Locate the cell with the specified text and output its (x, y) center coordinate. 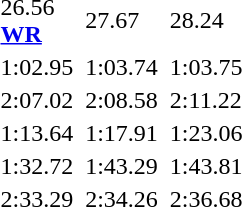
2:08.58 (122, 100)
1:43.29 (122, 166)
1:17.91 (122, 133)
1:03.74 (122, 67)
